Locate the cell with the specified text and output its (x, y) center coordinate. 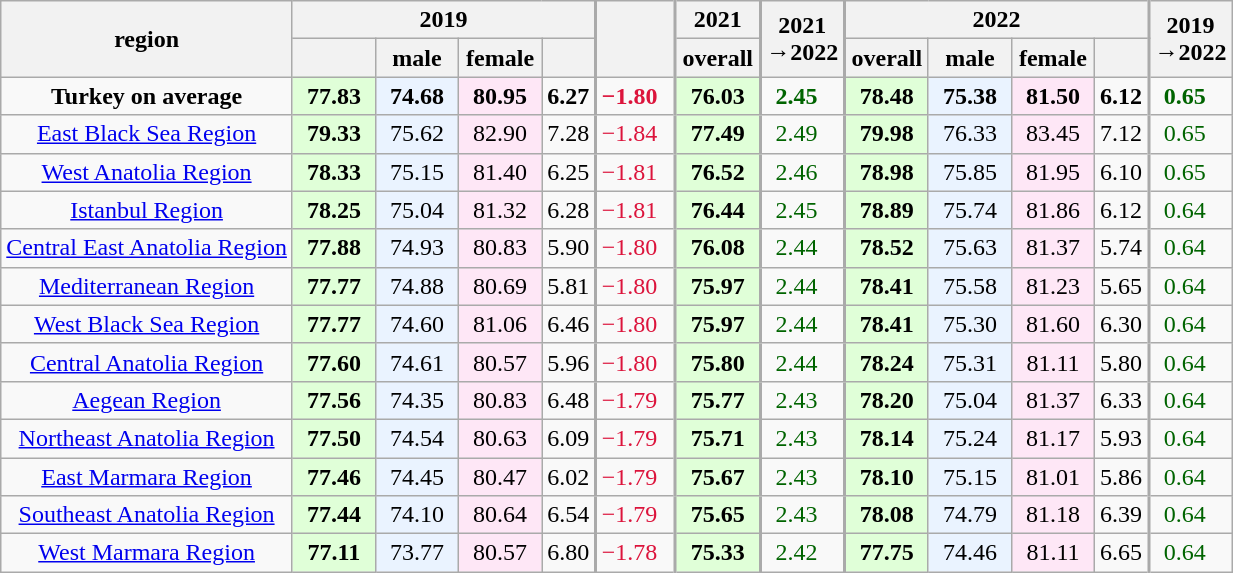
78.10 (887, 477)
5.90 (569, 248)
6.30 (1121, 324)
75.63 (970, 248)
75.33 (718, 553)
Central Anatolia Region (147, 362)
78.33 (334, 172)
6.54 (569, 515)
6.46 (569, 324)
77.11 (334, 553)
74.60 (416, 324)
79.33 (334, 134)
77.50 (334, 438)
81.01 (1052, 477)
2019 (444, 20)
2.46 (802, 172)
75.30 (970, 324)
West Anatolia Region (147, 172)
78.89 (887, 210)
74.45 (416, 477)
East Black Sea Region (147, 134)
80.95 (500, 96)
76.03 (718, 96)
7.28 (569, 134)
77.44 (334, 515)
76.33 (970, 134)
East Marmara Region (147, 477)
5.81 (569, 286)
−1.78 (635, 553)
Northeast Anatolia Region (147, 438)
80.64 (500, 515)
80.69 (500, 286)
region (147, 39)
Mediterranean Region (147, 286)
77.49 (718, 134)
75.74 (970, 210)
75.58 (970, 286)
74.79 (970, 515)
75.77 (718, 400)
77.46 (334, 477)
81.40 (500, 172)
77.56 (334, 400)
6.39 (1121, 515)
74.54 (416, 438)
75.31 (970, 362)
2021→2022 (802, 39)
75.38 (970, 96)
80.47 (500, 477)
82.90 (500, 134)
81.06 (500, 324)
Turkey on average (147, 96)
75.62 (416, 134)
74.61 (416, 362)
Southeast Anatolia Region (147, 515)
2.49 (802, 134)
5.93 (1121, 438)
76.08 (718, 248)
2022 (997, 20)
2019→2022 (1190, 39)
77.88 (334, 248)
6.27 (569, 96)
75.85 (970, 172)
75.67 (718, 477)
5.80 (1121, 362)
74.88 (416, 286)
75.24 (970, 438)
77.83 (334, 96)
78.14 (887, 438)
78.25 (334, 210)
6.02 (569, 477)
81.95 (1052, 172)
81.23 (1052, 286)
81.60 (1052, 324)
−1.84 (635, 134)
83.45 (1052, 134)
78.20 (887, 400)
77.75 (887, 553)
73.77 (416, 553)
6.48 (569, 400)
81.50 (1052, 96)
78.24 (887, 362)
West Black Sea Region (147, 324)
6.10 (1121, 172)
74.46 (970, 553)
5.96 (569, 362)
West Marmara Region (147, 553)
2.42 (802, 553)
74.10 (416, 515)
6.25 (569, 172)
6.09 (569, 438)
78.98 (887, 172)
Central East Anatolia Region (147, 248)
77.60 (334, 362)
74.68 (416, 96)
7.12 (1121, 134)
75.80 (718, 362)
Istanbul Region (147, 210)
81.32 (500, 210)
79.98 (887, 134)
75.65 (718, 515)
76.44 (718, 210)
74.35 (416, 400)
81.86 (1052, 210)
75.71 (718, 438)
5.74 (1121, 248)
2021 (718, 20)
5.65 (1121, 286)
6.80 (569, 553)
6.28 (569, 210)
81.18 (1052, 515)
6.33 (1121, 400)
78.52 (887, 248)
6.65 (1121, 553)
76.52 (718, 172)
5.86 (1121, 477)
78.08 (887, 515)
81.17 (1052, 438)
74.93 (416, 248)
80.63 (500, 438)
78.48 (887, 96)
Aegean Region (147, 400)
